Return the [X, Y] coordinate for the center point of the cell that contains the specified text.  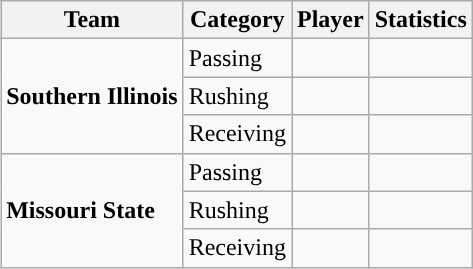
Category [237, 20]
Southern Illinois [92, 96]
Statistics [420, 20]
Player [331, 20]
Missouri State [92, 210]
Team [92, 20]
